Return the (X, Y) coordinate for the center point of the cell that contains the specified text.  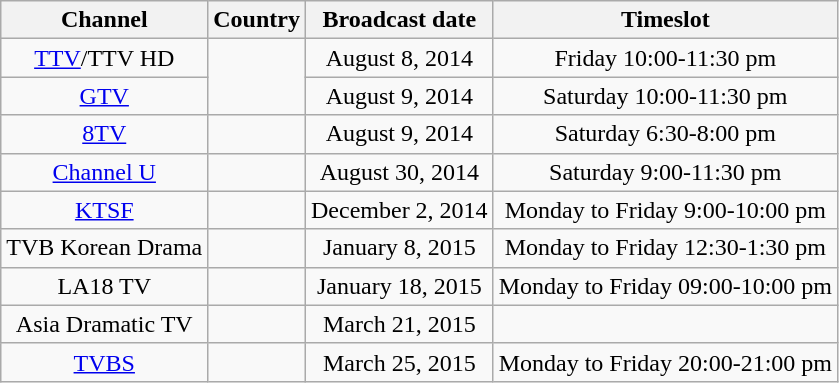
January 18, 2015 (399, 286)
January 8, 2015 (399, 248)
March 21, 2015 (399, 324)
Saturday 10:00-11:30 pm (665, 96)
Friday 10:00-11:30 pm (665, 58)
TVBS (104, 362)
Channel (104, 20)
Saturday 6:30-8:00 pm (665, 134)
Monday to Friday 9:00-10:00 pm (665, 210)
August 30, 2014 (399, 172)
Monday to Friday 20:00-21:00 pm (665, 362)
Monday to Friday 09:00-10:00 pm (665, 286)
Country (257, 20)
Monday to Friday 12:30-1:30 pm (665, 248)
TTV/TTV HD (104, 58)
TVB Korean Drama (104, 248)
December 2, 2014 (399, 210)
Broadcast date (399, 20)
LA18 TV (104, 286)
8TV (104, 134)
KTSF (104, 210)
Saturday 9:00-11:30 pm (665, 172)
GTV (104, 96)
Timeslot (665, 20)
March 25, 2015 (399, 362)
Asia Dramatic TV (104, 324)
Channel U (104, 172)
August 8, 2014 (399, 58)
